Extract the (x, y) coordinate from the center of the cell holding the provided text.  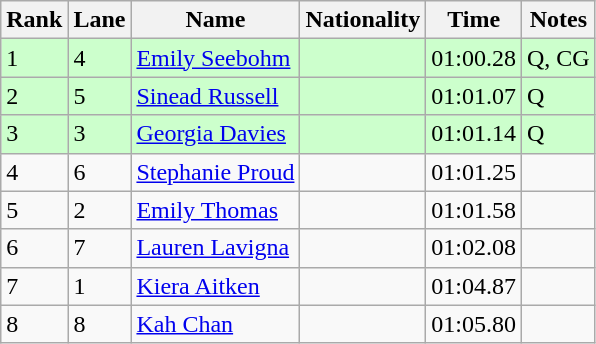
01:01.58 (474, 210)
01:01.07 (474, 96)
Time (474, 20)
01:01.25 (474, 172)
Nationality (363, 20)
Kah Chan (216, 324)
Name (216, 20)
Kiera Aitken (216, 286)
Rank (34, 20)
01:05.80 (474, 324)
Lane (100, 20)
Q, CG (558, 58)
Georgia Davies (216, 134)
Stephanie Proud (216, 172)
Notes (558, 20)
01:02.08 (474, 248)
01:01.14 (474, 134)
Emily Thomas (216, 210)
Sinead Russell (216, 96)
01:04.87 (474, 286)
Emily Seebohm (216, 58)
Lauren Lavigna (216, 248)
01:00.28 (474, 58)
